Search for the cell housing the specified text and yield its (x, y) center coordinate. 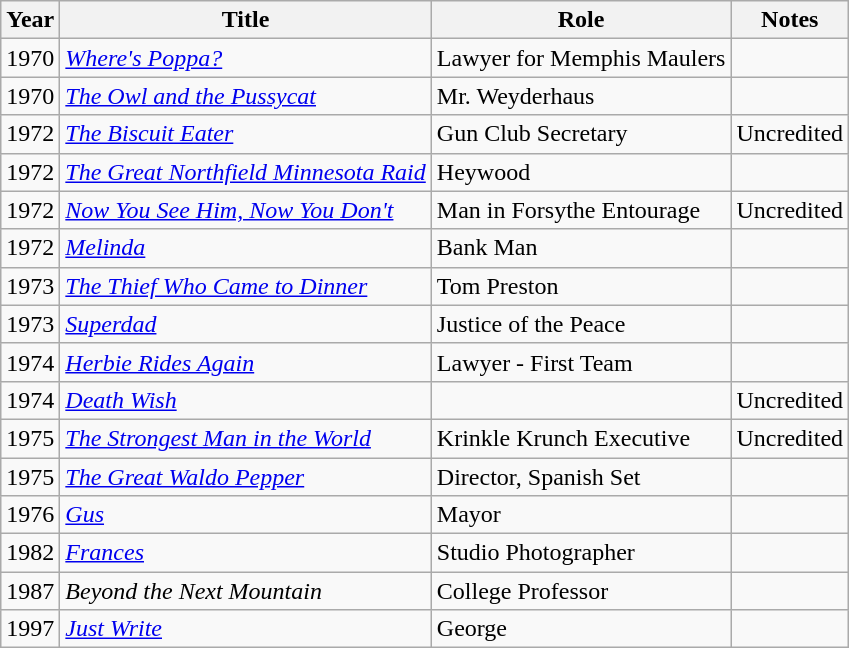
The Owl and the Pussycat (246, 96)
Frances (246, 553)
Studio Photographer (581, 553)
The Thief Who Came to Dinner (246, 286)
Gus (246, 515)
Melinda (246, 248)
George (581, 629)
Bank Man (581, 248)
Gun Club Secretary (581, 134)
The Great Waldo Pepper (246, 477)
1976 (30, 515)
Tom Preston (581, 286)
Superdad (246, 324)
Where's Poppa? (246, 58)
Title (246, 20)
Beyond the Next Mountain (246, 591)
Justice of the Peace (581, 324)
Just Write (246, 629)
Man in Forsythe Entourage (581, 210)
Year (30, 20)
The Great Northfield Minnesota Raid (246, 172)
1987 (30, 591)
Lawyer for Memphis Maulers (581, 58)
Heywood (581, 172)
1982 (30, 553)
Director, Spanish Set (581, 477)
College Professor (581, 591)
Mr. Weyderhaus (581, 96)
Lawyer - First Team (581, 362)
1997 (30, 629)
Now You See Him, Now You Don't (246, 210)
The Biscuit Eater (246, 134)
Notes (790, 20)
Role (581, 20)
Herbie Rides Again (246, 362)
The Strongest Man in the World (246, 438)
Mayor (581, 515)
Krinkle Krunch Executive (581, 438)
Death Wish (246, 400)
